Detect which cell encompasses the target text, then output its [x, y] center coordinate. 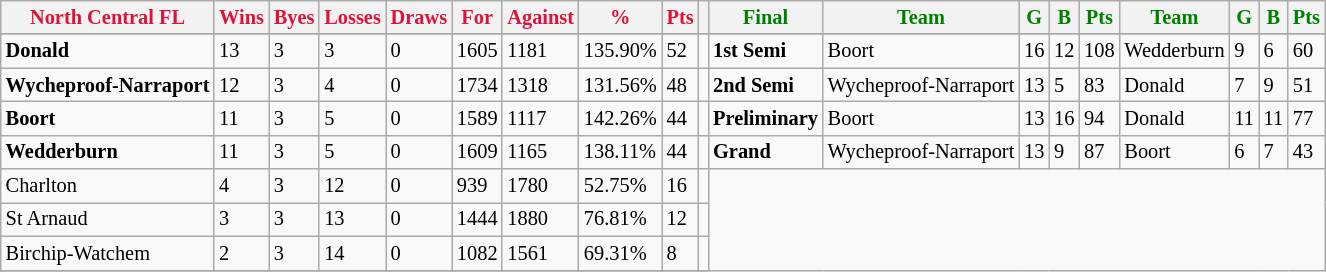
Preliminary [766, 118]
1734 [477, 85]
1444 [477, 219]
Wins [242, 17]
138.11% [620, 152]
1589 [477, 118]
60 [1306, 51]
1318 [540, 85]
108 [1099, 51]
1880 [540, 219]
Charlton [108, 186]
51 [1306, 85]
Losses [352, 17]
Final [766, 17]
87 [1099, 152]
1st Semi [766, 51]
Draws [419, 17]
1605 [477, 51]
69.31% [620, 253]
52.75% [620, 186]
8 [680, 253]
Against [540, 17]
939 [477, 186]
43 [1306, 152]
131.56% [620, 85]
1609 [477, 152]
76.81% [620, 219]
83 [1099, 85]
Birchip-Watchem [108, 253]
52 [680, 51]
14 [352, 253]
48 [680, 85]
1780 [540, 186]
2nd Semi [766, 85]
Grand [766, 152]
1165 [540, 152]
1082 [477, 253]
142.26% [620, 118]
1181 [540, 51]
2 [242, 253]
1117 [540, 118]
94 [1099, 118]
St Arnaud [108, 219]
135.90% [620, 51]
For [477, 17]
77 [1306, 118]
Byes [294, 17]
1561 [540, 253]
North Central FL [108, 17]
% [620, 17]
